Detect which cell encompasses the target text, then output its (X, Y) center coordinate. 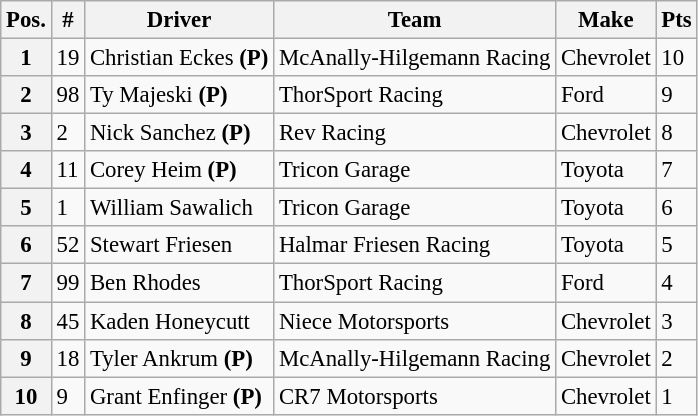
Rev Racing (415, 133)
Nick Sanchez (P) (180, 133)
# (68, 20)
Ben Rhodes (180, 283)
Team (415, 20)
Stewart Friesen (180, 245)
Niece Motorsports (415, 321)
52 (68, 245)
45 (68, 321)
Driver (180, 20)
CR7 Motorsports (415, 396)
Christian Eckes (P) (180, 58)
99 (68, 283)
Corey Heim (P) (180, 170)
Ty Majeski (P) (180, 95)
Make (606, 20)
98 (68, 95)
18 (68, 358)
11 (68, 170)
Halmar Friesen Racing (415, 245)
19 (68, 58)
Grant Enfinger (P) (180, 396)
Pos. (26, 20)
Pts (676, 20)
William Sawalich (180, 208)
Tyler Ankrum (P) (180, 358)
Kaden Honeycutt (180, 321)
